Identify which cell holds the provided text, then report its (X, Y) central coordinate. 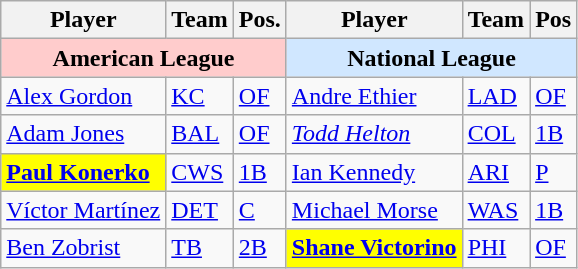
C (260, 210)
TB (200, 248)
COL (496, 134)
Andre Ethier (374, 96)
WAS (496, 210)
Ben Zobrist (84, 248)
ARI (496, 172)
2B (260, 248)
Paul Konerko (84, 172)
KC (200, 96)
Ian Kennedy (374, 172)
LAD (496, 96)
P (554, 172)
CWS (200, 172)
DET (200, 210)
Adam Jones (84, 134)
Shane Victorino (374, 248)
BAL (200, 134)
Pos (554, 20)
Alex Gordon (84, 96)
National League (431, 58)
Michael Morse (374, 210)
Víctor Martínez (84, 210)
PHI (496, 248)
Todd Helton (374, 134)
Pos. (260, 20)
American League (144, 58)
